Identify which cell holds the provided text, then report its [x, y] central coordinate. 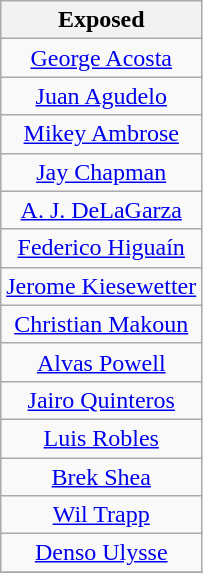
Juan Agudelo [102, 96]
Brek Shea [102, 477]
A. J. DeLaGarza [102, 210]
Exposed [102, 20]
Jairo Quinteros [102, 400]
Wil Trapp [102, 515]
Jerome Kiesewetter [102, 286]
George Acosta [102, 58]
Christian Makoun [102, 324]
Jay Chapman [102, 172]
Alvas Powell [102, 362]
Federico Higuaín [102, 248]
Luis Robles [102, 438]
Denso Ulysse [102, 553]
Mikey Ambrose [102, 134]
